For the text-containing cell, return its midpoint in [x, y] coordinate format. 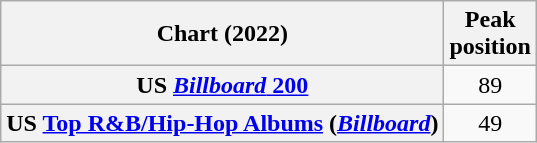
Chart (2022) [222, 34]
89 [490, 85]
US Billboard 200 [222, 85]
49 [490, 123]
US Top R&B/Hip-Hop Albums (Billboard) [222, 123]
Peakposition [490, 34]
